Capture the cell that displays the provided text and extract its (X, Y) central coordinate. 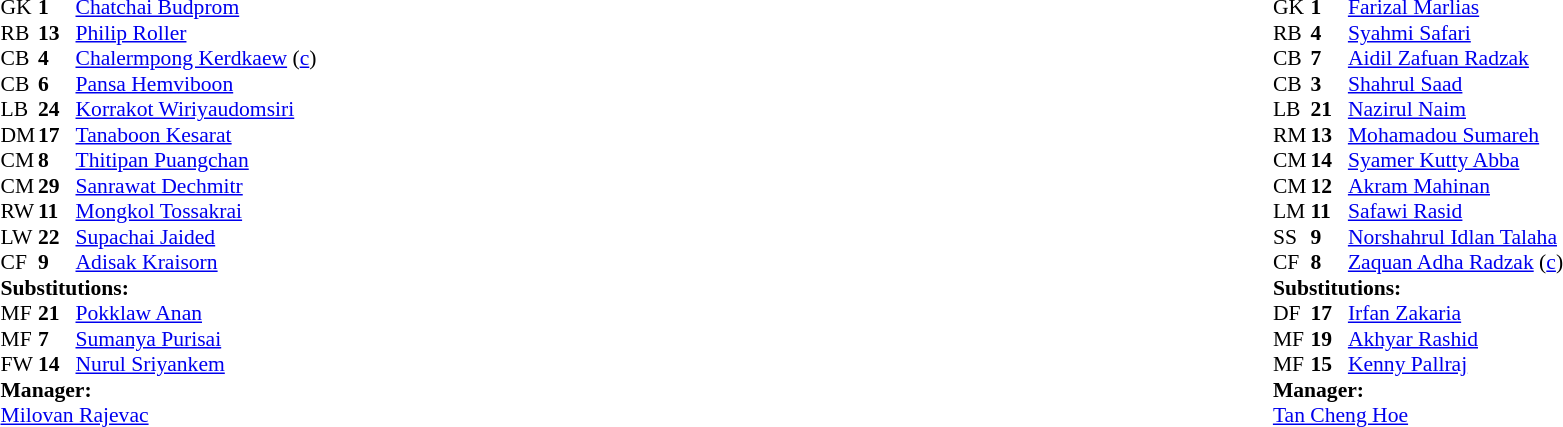
Chalermpong Kerdkaew (c) (196, 59)
Sanrawat Dechmitr (196, 186)
24 (57, 109)
6 (57, 84)
Mohamadou Sumareh (1456, 135)
Nurul Sriyankem (196, 365)
Adisak Kraisorn (196, 263)
22 (57, 237)
Norshahrul Idlan Talaha (1456, 237)
Philip Roller (196, 33)
Nazirul Naim (1456, 109)
Mongkol Tossakrai (196, 211)
3 (1329, 84)
DM (19, 135)
Aidil Zafuan Radzak (1456, 59)
DF (1292, 313)
Thitipan Puangchan (196, 161)
Sumanya Purisai (196, 339)
RM (1292, 135)
SS (1292, 237)
Zaquan Adha Radzak (c) (1456, 263)
Tanaboon Kesarat (196, 135)
RW (19, 211)
Safawi Rasid (1456, 211)
Pansa Hemviboon (196, 84)
12 (1329, 186)
Syamer Kutty Abba (1456, 161)
29 (57, 186)
Kenny Pallraj (1456, 365)
Syahmi Safari (1456, 33)
Akhyar Rashid (1456, 339)
19 (1329, 339)
Pokklaw Anan (196, 313)
FW (19, 365)
Shahrul Saad (1456, 84)
LW (19, 237)
Korrakot Wiriyaudomsiri (196, 109)
15 (1329, 365)
Irfan Zakaria (1456, 313)
Akram Mahinan (1456, 186)
LM (1292, 211)
Supachai Jaided (196, 237)
